Return the [X, Y] coordinate for the center point of the cell that contains the specified text.  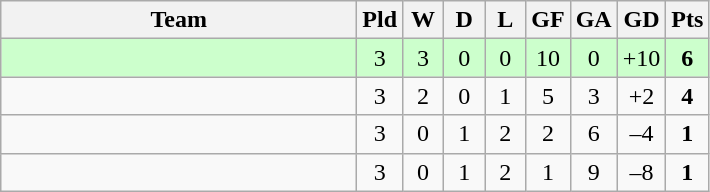
+10 [642, 58]
Pld [380, 20]
5 [548, 96]
D [464, 20]
GF [548, 20]
L [506, 20]
+2 [642, 96]
W [424, 20]
GA [594, 20]
Pts [688, 20]
10 [548, 58]
4 [688, 96]
9 [594, 172]
Team [179, 20]
–8 [642, 172]
GD [642, 20]
–4 [642, 134]
